Return [X, Y] of the center of cell containing provided text 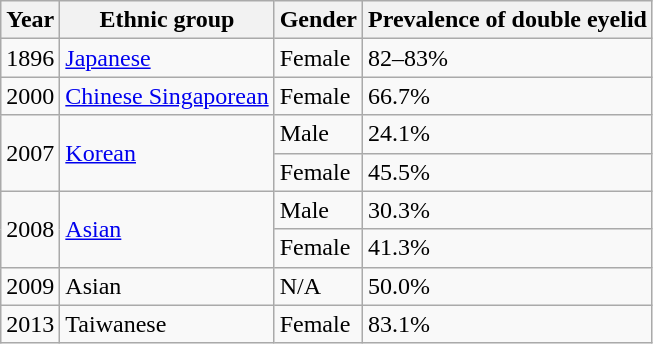
30.3% [508, 210]
45.5% [508, 172]
Japanese [167, 58]
2013 [30, 324]
Chinese Singaporean [167, 96]
2009 [30, 286]
Korean [167, 153]
2000 [30, 96]
1896 [30, 58]
66.7% [508, 96]
Year [30, 20]
2008 [30, 229]
50.0% [508, 286]
41.3% [508, 248]
82–83% [508, 58]
Ethnic group [167, 20]
Taiwanese [167, 324]
2007 [30, 153]
N/A [318, 286]
24.1% [508, 134]
Gender [318, 20]
83.1% [508, 324]
Prevalence of double eyelid [508, 20]
